Identify which cell holds the provided text, then report its (X, Y) central coordinate. 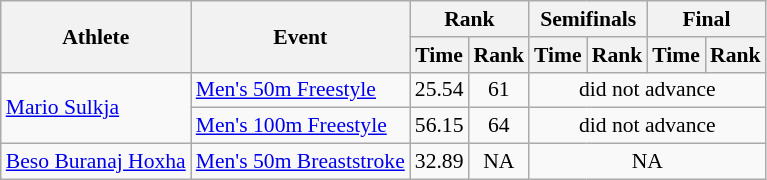
Athlete (96, 36)
Men's 100m Freestyle (300, 126)
Men's 50m Breaststroke (300, 162)
Final (706, 19)
Semifinals (588, 19)
Beso Buranaj Hoxha (96, 162)
56.15 (440, 126)
Event (300, 36)
64 (500, 126)
25.54 (440, 90)
32.89 (440, 162)
61 (500, 90)
Men's 50m Freestyle (300, 90)
Mario Sulkja (96, 108)
